Determine the (X, Y) coordinate at the center of the cell enclosing the given text.  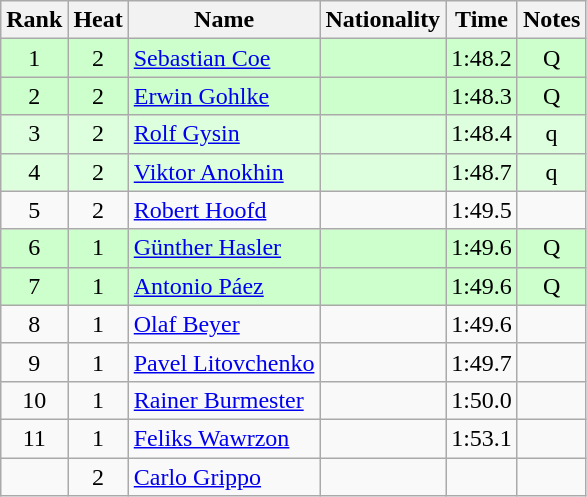
Name (224, 20)
Olaf Beyer (224, 324)
1:48.4 (482, 134)
Notes (551, 20)
Rolf Gysin (224, 134)
Carlo Grippo (224, 477)
9 (34, 362)
1:53.1 (482, 438)
Viktor Anokhin (224, 172)
1:49.5 (482, 210)
Heat (98, 20)
Günther Hasler (224, 248)
7 (34, 286)
8 (34, 324)
1:48.2 (482, 58)
Antonio Páez (224, 286)
10 (34, 400)
Feliks Wawrzon (224, 438)
1:50.0 (482, 400)
1:48.3 (482, 96)
Erwin Gohlke (224, 96)
1:48.7 (482, 172)
Time (482, 20)
11 (34, 438)
Sebastian Coe (224, 58)
Robert Hoofd (224, 210)
5 (34, 210)
Nationality (383, 20)
6 (34, 248)
Rank (34, 20)
4 (34, 172)
1:49.7 (482, 362)
Pavel Litovchenko (224, 362)
3 (34, 134)
Rainer Burmester (224, 400)
